Provide the [X, Y] coordinate of the cell's center where the given text is located.  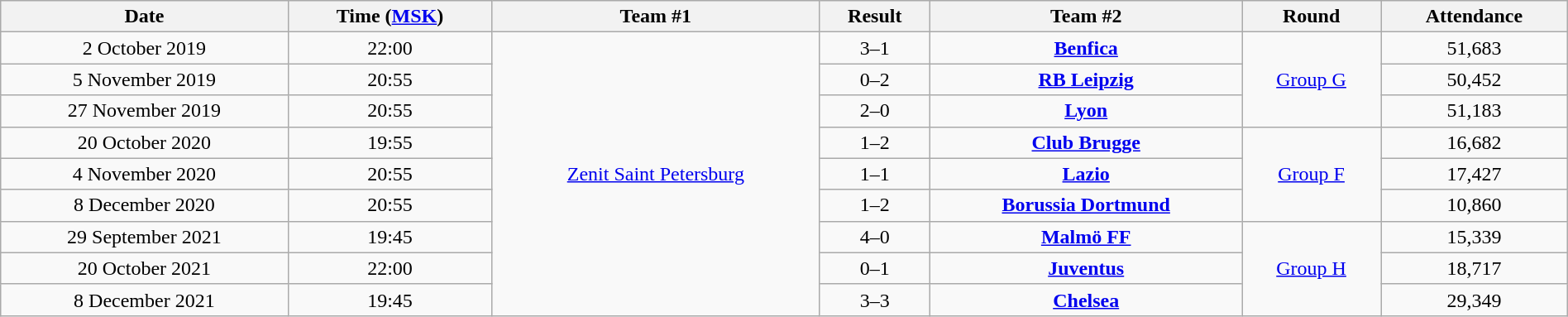
3–3 [875, 300]
2 October 2019 [144, 48]
Group F [1312, 174]
Time (MSK) [390, 17]
Malmö FF [1087, 237]
Result [875, 17]
Team #1 [656, 17]
Borussia Dortmund [1087, 205]
Juventus [1087, 268]
19:55 [390, 142]
1–1 [875, 174]
Date [144, 17]
20 October 2020 [144, 142]
8 December 2021 [144, 300]
RB Leipzig [1087, 79]
29,349 [1475, 300]
0–2 [875, 79]
Club Brugge [1087, 142]
29 September 2021 [144, 237]
4–0 [875, 237]
8 December 2020 [144, 205]
20 October 2021 [144, 268]
Chelsea [1087, 300]
51,183 [1475, 111]
4 November 2020 [144, 174]
Benfica [1087, 48]
Group H [1312, 268]
Attendance [1475, 17]
Team #2 [1087, 17]
Group G [1312, 79]
16,682 [1475, 142]
Lazio [1087, 174]
3–1 [875, 48]
Round [1312, 17]
50,452 [1475, 79]
18,717 [1475, 268]
Lyon [1087, 111]
17,427 [1475, 174]
51,683 [1475, 48]
Zenit Saint Petersburg [656, 174]
27 November 2019 [144, 111]
10,860 [1475, 205]
15,339 [1475, 237]
5 November 2019 [144, 79]
0–1 [875, 268]
2–0 [875, 111]
